Determine the [x, y] coordinate at the center of the cell enclosing the given text.  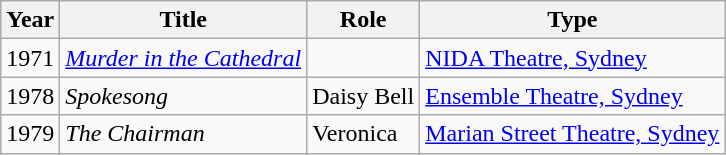
Title [184, 20]
Role [364, 20]
1978 [30, 96]
1971 [30, 58]
Year [30, 20]
Marian Street Theatre, Sydney [572, 134]
Ensemble Theatre, Sydney [572, 96]
Daisy Bell [364, 96]
Type [572, 20]
The Chairman [184, 134]
Veronica [364, 134]
1979 [30, 134]
Spokesong [184, 96]
Murder in the Cathedral [184, 58]
NIDA Theatre, Sydney [572, 58]
